Detect which cell encompasses the target text, then output its (x, y) center coordinate. 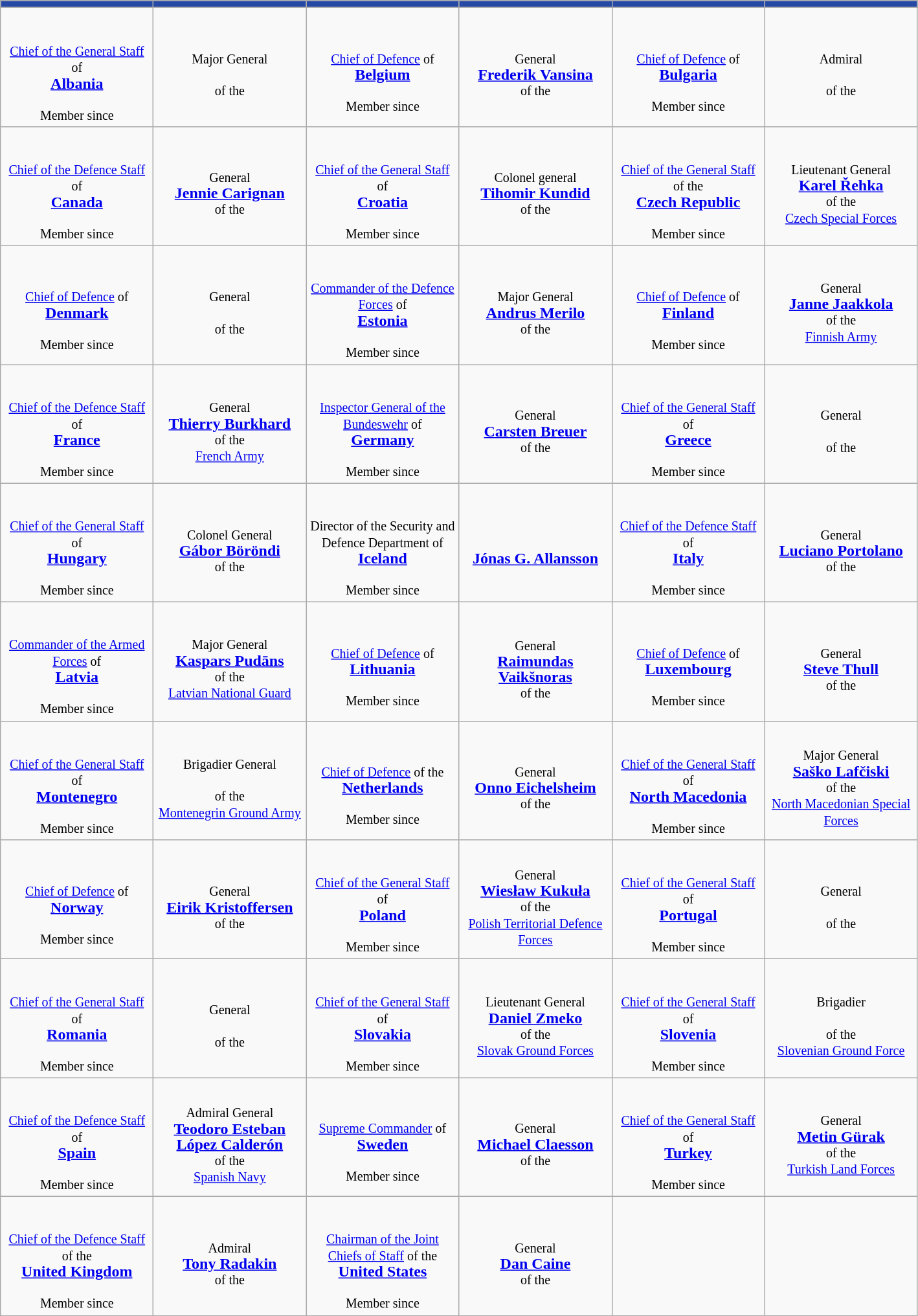
Major GeneralAndrus Meriloof the (535, 305)
Chief of Defence ofNorwayMember since (77, 900)
GeneralThierry Burkhardof the French Army (230, 424)
Colonel generalTihomir Kundidof the (535, 186)
Chief of the General Staff ofAlbaniaMember since (77, 67)
Chief of the General Staff ofNorth MacedoniaMember since (688, 780)
Chief of the General Staff ofPolandMember since (383, 900)
Chief of the General Staff ofRomaniaMember since (77, 1018)
Admiral GeneralTeodoro Esteban López Calderónof the Spanish Navy (230, 1137)
AdmiralTony Radakinof the (230, 1256)
Chief of Defence ofBulgariaMember since (688, 67)
GeneralOnno Eichelsheimof the (535, 780)
Brigadier Generalof the Montenegrin Ground Army (230, 780)
Chief of Defence ofLuxembourgMember since (688, 662)
GeneralSteve Thullof the (841, 662)
Lieutenant GeneralDaniel Zmekoof the Slovak Ground Forces (535, 1018)
GeneralWiesław Kukułaof the Polish Territorial Defence Forces (535, 900)
Chairman of the Joint Chiefs of Staff of theUnited StatesMember since (383, 1256)
Chief of the Defence Staff ofItalyMember since (688, 543)
Chief of the Defence Staff of theUnited KingdomMember since (77, 1256)
Jónas G. Allansson (535, 543)
Chief of the Defence Staff ofSpainMember since (77, 1137)
GeneralDan Caineof the (535, 1256)
GeneralCarsten Breuerof the (535, 424)
GeneralRaimundas Vaikšnorasof the (535, 662)
Chief of the General Staff ofTurkeyMember since (688, 1137)
Chief of the General Staff of theCzech RepublicMember since (688, 186)
Chief of Defence ofBelgiumMember since (383, 67)
Major GeneralSaško Lafčiskiof the North Macedonian Special Forces (841, 780)
Chief of Defence of theNetherlandsMember since (383, 780)
Major GeneralKaspars Pudānsof the Latvian National Guard (230, 662)
Director of the Security and Defence Department ofIcelandMember since (383, 543)
Chief of the Defence Staff ofCanadaMember since (77, 186)
GeneralLuciano Portolanoof the (841, 543)
GeneralMichael Claessonof the (535, 1137)
Chief of the General Staff ofCroatiaMember since (383, 186)
Chief of the General Staff ofSlovakiaMember since (383, 1018)
Chief of the General Staff ofPortugalMember since (688, 900)
Colonel GeneralGábor Böröndiof the (230, 543)
Supreme Commander ofSwedenMember since (383, 1137)
Chief of Defence ofLithuaniaMember since (383, 662)
Chief of Defence ofDenmarkMember since (77, 305)
Chief of the General Staff ofMontenegroMember since (77, 780)
GeneralJanne Jaakkolaof the Finnish Army (841, 305)
Chief of the Defence Staff ofFranceMember since (77, 424)
Major Generalof the (230, 67)
Chief of the General Staff ofGreeceMember since (688, 424)
GeneralMetin Gürakof the Turkish Land Forces (841, 1137)
Inspector General of the Bundeswehr ofGermanyMember since (383, 424)
GeneralEirik Kristoffersenof the (230, 900)
Brigadierof the Slovenian Ground Force (841, 1018)
Chief of the General Staff ofSloveniaMember since (688, 1018)
Chief of Defence ofFinlandMember since (688, 305)
Chief of the General Staff ofHungaryMember since (77, 543)
GeneralJennie Carignanof the (230, 186)
Lieutenant GeneralKarel Řehkaof the Czech Special Forces (841, 186)
Commander of the Defence Forces ofEstoniaMember since (383, 305)
Commander of the Armed Forces ofLatviaMember since (77, 662)
GeneralFrederik Vansinaof the (535, 67)
Admiralof the (841, 67)
